Return [x, y] of the center of cell containing provided text 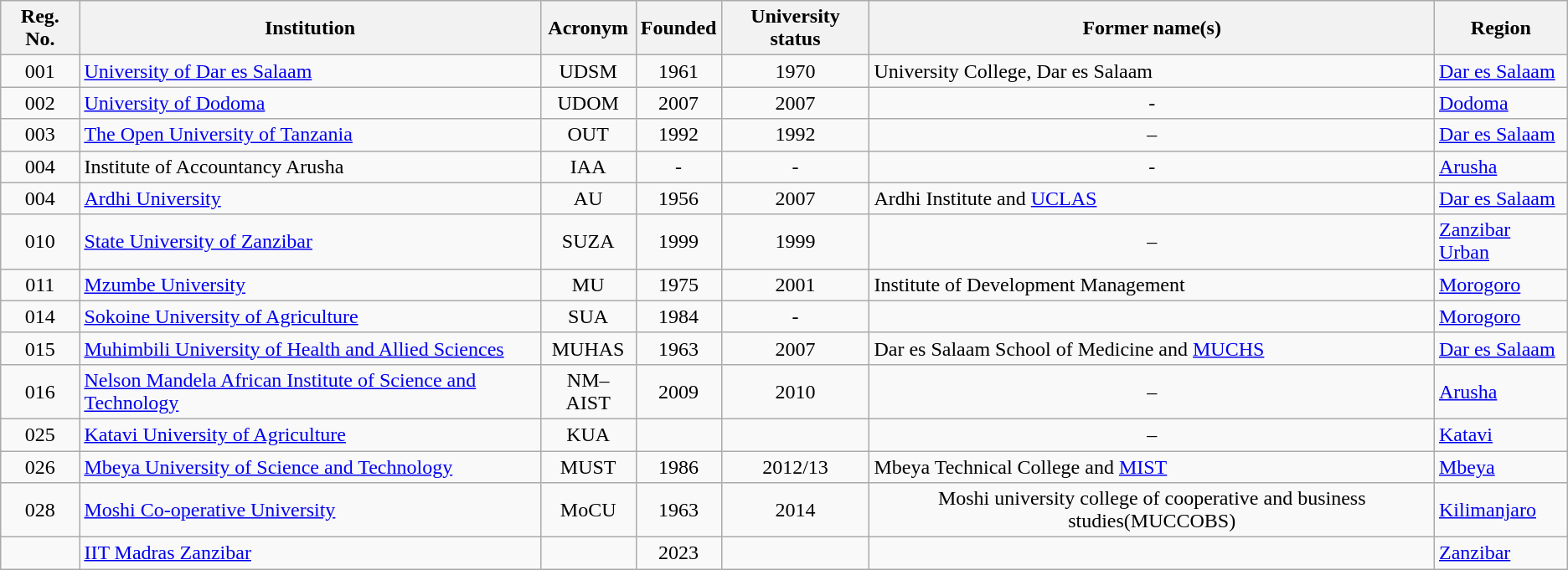
010 [40, 241]
002 [40, 103]
Nelson Mandela African Institute of Science and Technology [310, 392]
SUZA [588, 241]
University status [796, 28]
1975 [678, 285]
Ardhi University [310, 198]
2001 [796, 285]
KUA [588, 434]
011 [40, 285]
2009 [678, 392]
2010 [796, 392]
UDOM [588, 103]
Sokoine University of Agriculture [310, 316]
Institution [310, 28]
Ardhi Institute and UCLAS [1153, 198]
Former name(s) [1153, 28]
1970 [796, 71]
AU [588, 198]
State University of Zanzibar [310, 241]
Dodoma [1501, 103]
Institute of Development Management [1153, 285]
Moshi university college of cooperative and business studies(MUCCOBS) [1153, 511]
UDSM [588, 71]
Founded [678, 28]
Mbeya University of Science and Technology [310, 466]
1984 [678, 316]
OUT [588, 135]
1986 [678, 466]
Kilimanjaro [1501, 511]
2014 [796, 511]
University College, Dar es Salaam [1153, 71]
Muhimbili University of Health and Allied Sciences [310, 348]
2012/13 [796, 466]
Mzumbe University [310, 285]
Katavi University of Agriculture [310, 434]
016 [40, 392]
Institute of Accountancy Arusha [310, 167]
Zanzibar Urban [1501, 241]
028 [40, 511]
University of Dodoma [310, 103]
The Open University of Tanzania [310, 135]
SUA [588, 316]
1961 [678, 71]
001 [40, 71]
Moshi Co-operative University [310, 511]
Acronym [588, 28]
IIT Madras Zanzibar [310, 553]
2023 [678, 553]
MoCU [588, 511]
Zanzibar [1501, 553]
1956 [678, 198]
MUST [588, 466]
014 [40, 316]
Katavi [1501, 434]
026 [40, 466]
003 [40, 135]
IAA [588, 167]
Mbeya Technical College and MIST [1153, 466]
Mbeya [1501, 466]
NM–AIST [588, 392]
Reg. No. [40, 28]
025 [40, 434]
University of Dar es Salaam [310, 71]
015 [40, 348]
Dar es Salaam School of Medicine and MUCHS [1153, 348]
MU [588, 285]
MUHAS [588, 348]
Region [1501, 28]
